Pinpoint the cell where the given text exists, returning its (x, y) midpoint coordinate. 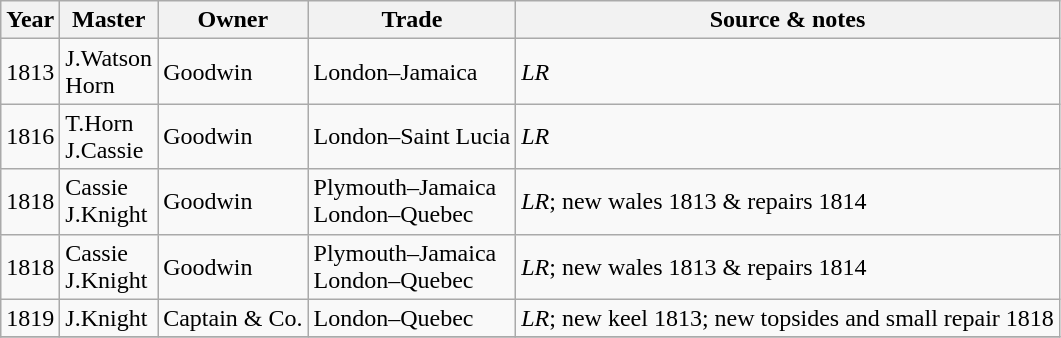
London–Quebec (412, 318)
Year (30, 20)
T.HornJ.Cassie (109, 136)
Source & notes (788, 20)
Trade (412, 20)
London–Jamaica (412, 72)
J.WatsonHorn (109, 72)
Master (109, 20)
Captain & Co. (233, 318)
1816 (30, 136)
Owner (233, 20)
London–Saint Lucia (412, 136)
1813 (30, 72)
LR; new keel 1813; new topsides and small repair 1818 (788, 318)
J.Knight (109, 318)
1819 (30, 318)
